Scan for the cell matching the given text and deliver its (X, Y) coordinate at center. 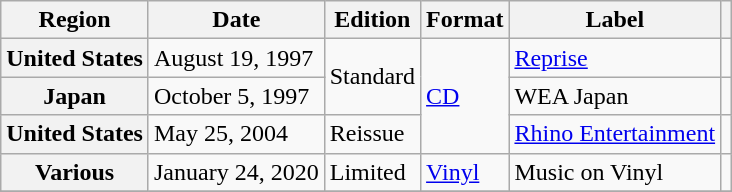
Label (615, 20)
August 19, 1997 (236, 58)
Date (236, 20)
Japan (75, 96)
Various (75, 172)
May 25, 2004 (236, 134)
Standard (372, 77)
Music on Vinyl (615, 172)
Reprise (615, 58)
WEA Japan (615, 96)
Format (465, 20)
January 24, 2020 (236, 172)
Vinyl (465, 172)
Limited (372, 172)
CD (465, 96)
Edition (372, 20)
Reissue (372, 134)
Region (75, 20)
October 5, 1997 (236, 96)
Rhino Entertainment (615, 134)
